Output the [x, y] coordinate of the center of the cell containing the given text.  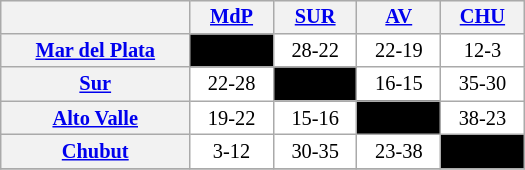
22-19 [399, 51]
Sur [96, 84]
16-15 [399, 84]
SUR [315, 17]
Mar del Plata [96, 51]
28-22 [315, 51]
23-38 [399, 152]
38-23 [483, 118]
12-3 [483, 51]
22-28 [232, 84]
30-35 [315, 152]
19-22 [232, 118]
35-30 [483, 84]
15-16 [315, 118]
MdP [232, 17]
Alto Valle [96, 118]
CHU [483, 17]
Chubut [96, 152]
3-12 [232, 152]
AV [399, 17]
